From the cell containing the given text, extract its center point as [x, y] coordinate. 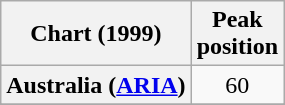
Chart (1999) [96, 34]
Australia (ARIA) [96, 85]
60 [237, 85]
Peakposition [237, 34]
